Search for the cell housing the specified text and yield its [X, Y] center coordinate. 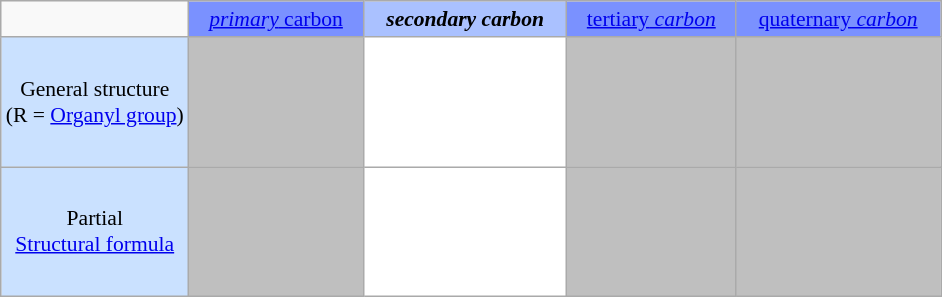
secondary carbon [465, 19]
primary carbon [276, 19]
General structure (R = Organyl group) [95, 102]
tertiary carbon [652, 19]
Partial Structural formula [95, 232]
quaternary carbon [838, 19]
